Find where the given text appears and provide that cell's center as [x, y] coordinate. 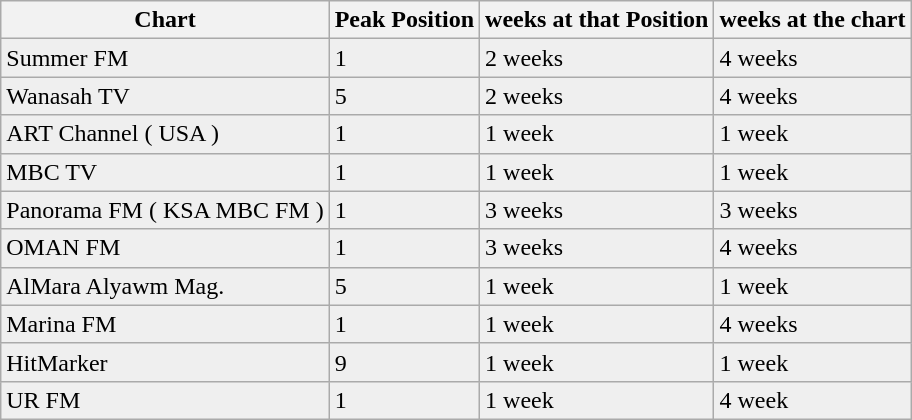
Wanasah TV [165, 96]
weeks at the chart [812, 20]
Summer FM [165, 58]
Marina FM [165, 324]
Chart [165, 20]
ART Channel ( USA ) [165, 134]
MBC TV [165, 172]
HitMarker [165, 362]
9 [404, 362]
AlMara Alyawm Mag. [165, 286]
UR FM [165, 400]
Panorama FM ( KSA MBC FM ) [165, 210]
OMAN FM [165, 248]
4 week [812, 400]
weeks at that Position [597, 20]
Peak Position [404, 20]
